Search for the cell housing the specified text and yield its [x, y] center coordinate. 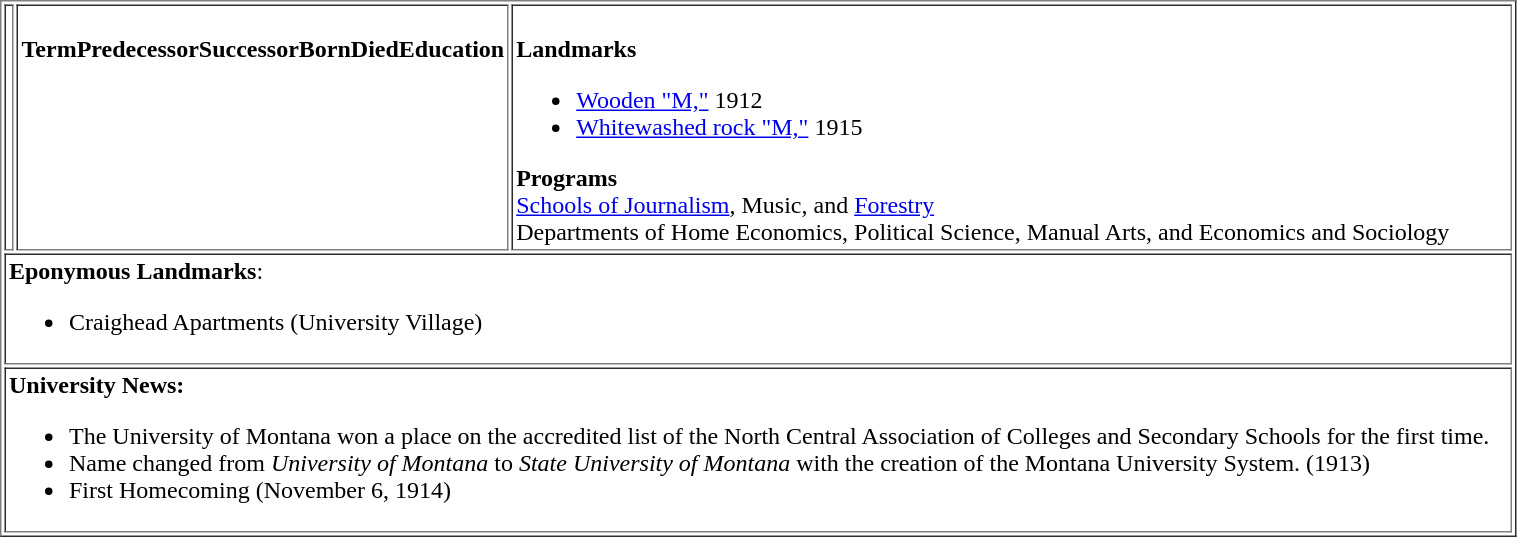
TermPredecessorSuccessorBornDiedEducation [263, 127]
Eponymous Landmarks:Craighead Apartments (University Village) [758, 310]
